Output the (x, y) coordinate of the center of the cell containing the given text.  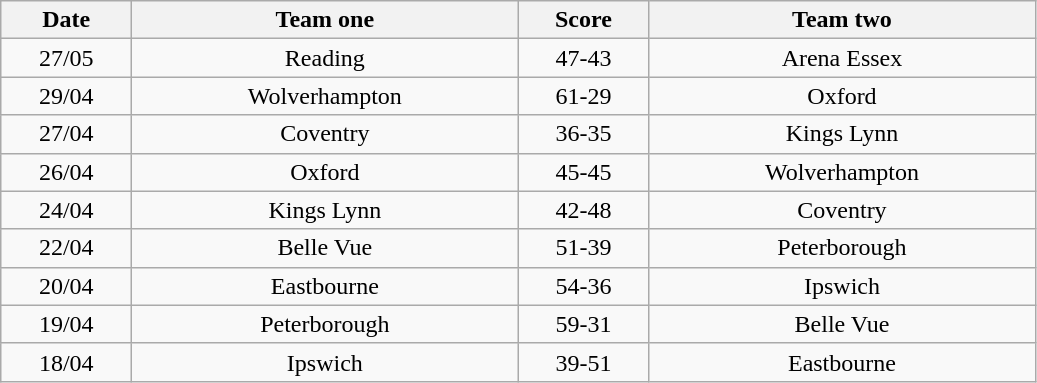
26/04 (66, 172)
18/04 (66, 362)
Team two (842, 20)
51-39 (584, 248)
47-43 (584, 58)
29/04 (66, 96)
27/05 (66, 58)
42-48 (584, 210)
54-36 (584, 286)
27/04 (66, 134)
Date (66, 20)
24/04 (66, 210)
Arena Essex (842, 58)
61-29 (584, 96)
20/04 (66, 286)
45-45 (584, 172)
22/04 (66, 248)
19/04 (66, 324)
59-31 (584, 324)
36-35 (584, 134)
39-51 (584, 362)
Score (584, 20)
Team one (325, 20)
Reading (325, 58)
